Determine the (x, y) coordinate at the center of the cell enclosing the given text.  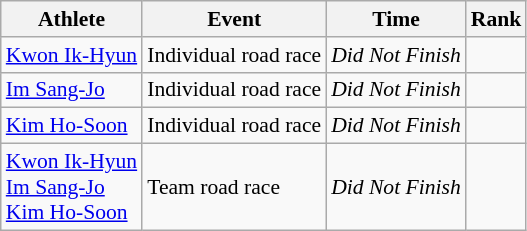
Event (234, 19)
Rank (496, 19)
Kim Ho-Soon (72, 126)
Kwon Ik-Hyun (72, 55)
Team road race (234, 188)
Time (396, 19)
Kwon Ik-HyunIm Sang-JoKim Ho-Soon (72, 188)
Athlete (72, 19)
Im Sang-Jo (72, 90)
